Output the (x, y) coordinate of the center of the cell containing the given text.  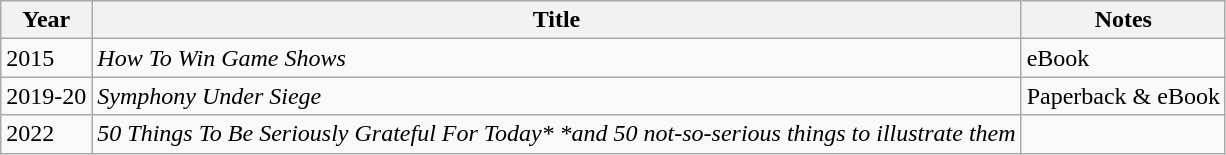
Year (46, 20)
Paperback & eBook (1123, 96)
Notes (1123, 20)
Symphony Under Siege (556, 96)
2022 (46, 134)
How To Win Game Shows (556, 58)
eBook (1123, 58)
50 Things To Be Seriously Grateful For Today* *and 50 not-so-serious things to illustrate them (556, 134)
2019-20 (46, 96)
2015 (46, 58)
Title (556, 20)
